Capture the cell that displays the provided text and extract its (x, y) central coordinate. 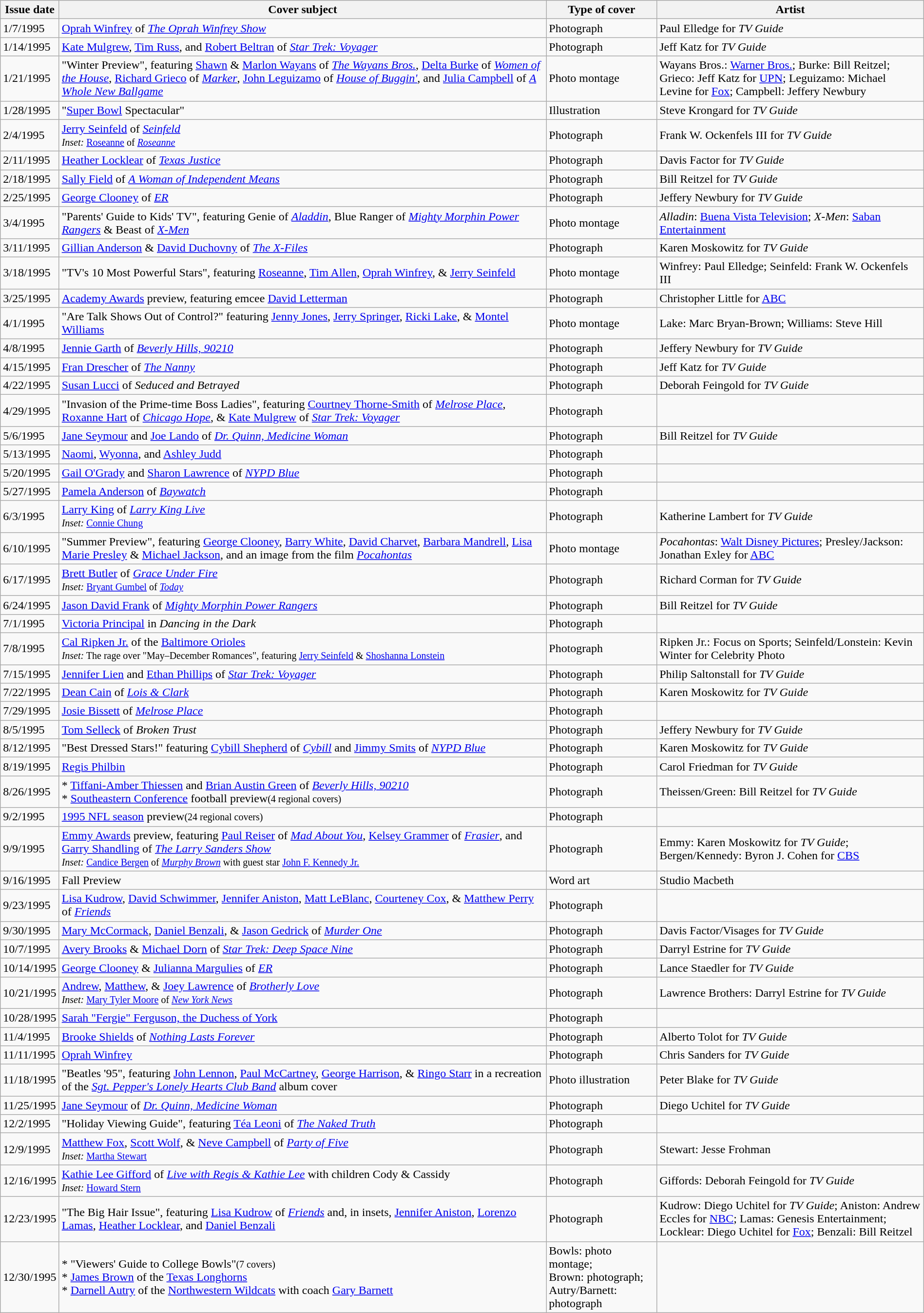
6/17/1995 (30, 580)
3/4/1995 (30, 222)
3/11/1995 (30, 248)
Naomi, Wyonna, and Ashley Judd (303, 454)
Deborah Feingold for TV Guide (790, 386)
Stewart: Jesse Frohman (790, 1149)
Word art (601, 880)
Matthew Fox, Scott Wolf, & Neve Campbell of Party of FiveInset: Martha Stewart (303, 1149)
Chris Sanders for TV Guide (790, 1055)
Paul Elledge for TV Guide (790, 28)
Dean Cain of Lois & Clark (303, 693)
Gail O'Grady and Sharon Lawrence of NYPD Blue (303, 473)
5/20/1995 (30, 473)
6/10/1995 (30, 548)
"Super Bowl Spectacular" (303, 110)
8/19/1995 (30, 767)
Tom Selleck of Broken Trust (303, 730)
Oprah Winfrey (303, 1055)
George Clooney of ER (303, 197)
Photo illustration (601, 1080)
George Clooney & Julianna Margulies of ER (303, 967)
2/4/1995 (30, 135)
* Tiffani-Amber Thiessen and Brian Austin Green of Beverly Hills, 90210* Southeastern Conference football preview(4 regional covers) (303, 792)
Type of cover (601, 10)
Jason David Frank of Mighty Morphin Power Rangers (303, 605)
Fran Drescher of The Nanny (303, 367)
Lance Staedler for TV Guide (790, 967)
2/25/1995 (30, 197)
11/4/1995 (30, 1037)
12/16/1995 (30, 1180)
Larry King of Larry King LiveInset: Connie Chung (303, 517)
Brooke Shields of Nothing Lasts Forever (303, 1037)
Jennie Garth of Beverly Hills, 90210 (303, 348)
Frank W. Ockenfels III for TV Guide (790, 135)
Jane Seymour of Dr. Quinn, Medicine Woman (303, 1105)
6/3/1995 (30, 517)
Pamela Anderson of Baywatch (303, 491)
9/30/1995 (30, 930)
1/14/1995 (30, 47)
Sally Field of A Woman of Independent Means (303, 179)
Gillian Anderson & David Duchovny of The X-Files (303, 248)
Carol Friedman for TV Guide (790, 767)
7/1/1995 (30, 623)
8/26/1995 (30, 792)
Alberto Tolot for TV Guide (790, 1037)
8/5/1995 (30, 730)
Christopher Little for ABC (790, 298)
Davis Factor for TV Guide (790, 160)
Victoria Principal in Dancing in the Dark (303, 623)
"Parents' Guide to Kids' TV", featuring Genie of Aladdin, Blue Ranger of Mighty Morphin Power Rangers & Beast of X-Men (303, 222)
10/21/1995 (30, 992)
3/18/1995 (30, 273)
"Holiday Viewing Guide", featuring Téa Leoni of The Naked Truth (303, 1124)
Academy Awards preview, featuring emcee David Letterman (303, 298)
9/23/1995 (30, 906)
Lawrence Brothers: Darryl Estrine for TV Guide (790, 992)
* "Viewers' Guide to College Bowls"(7 covers)* James Brown of the Texas Longhorns* Darnell Autry of the Northwestern Wildcats with coach Gary Barnett (303, 1277)
Ripken Jr.: Focus on Sports; Seinfeld/Lonstein: Kevin Winter for Celebrity Photo (790, 648)
12/30/1995 (30, 1277)
10/14/1995 (30, 967)
Katherine Lambert for TV Guide (790, 517)
Cal Ripken Jr. of the Baltimore OriolesInset: The rage over "May–December Romances", featuring Jerry Seinfeld & Shoshanna Lonstein (303, 648)
12/2/1995 (30, 1124)
Andrew, Matthew, & Joey Lawrence of Brotherly LoveInset: Mary Tyler Moore of New York News (303, 992)
8/12/1995 (30, 748)
9/9/1995 (30, 849)
7/29/1995 (30, 711)
Kate Mulgrew, Tim Russ, and Robert Beltran of Star Trek: Voyager (303, 47)
Jerry Seinfeld of SeinfeldInset: Roseanne of Roseanne (303, 135)
Josie Bissett of Melrose Place (303, 711)
3/25/1995 (30, 298)
Issue date (30, 10)
1/21/1995 (30, 78)
10/28/1995 (30, 1018)
12/9/1995 (30, 1149)
Mary McCormack, Daniel Benzali, & Jason Gedrick of Murder One (303, 930)
7/15/1995 (30, 674)
5/13/1995 (30, 454)
4/29/1995 (30, 410)
Davis Factor/Visages for TV Guide (790, 930)
11/18/1995 (30, 1080)
Studio Macbeth (790, 880)
Cover subject (303, 10)
Sarah "Fergie" Ferguson, the Duchess of York (303, 1018)
Lisa Kudrow, David Schwimmer, Jennifer Aniston, Matt LeBlanc, Courteney Cox, & Matthew Perry of Friends (303, 906)
Bowls: photo montage;Brown: photograph;Autry/Barnett: photograph (601, 1277)
Alladin: Buena Vista Television; X-Men: Saban Entertainment (790, 222)
6/24/1995 (30, 605)
4/15/1995 (30, 367)
"TV's 10 Most Powerful Stars", featuring Roseanne, Tim Allen, Oprah Winfrey, & Jerry Seinfeld (303, 273)
4/8/1995 (30, 348)
Oprah Winfrey of The Oprah Winfrey Show (303, 28)
5/6/1995 (30, 436)
Illustration (601, 110)
Wayans Bros.: Warner Bros.; Burke: Bill Reitzel; Grieco: Jeff Katz for UPN; Leguizamo: Michael Levine for Fox; Campbell: Jeffery Newbury (790, 78)
1/7/1995 (30, 28)
10/7/1995 (30, 949)
Darryl Estrine for TV Guide (790, 949)
4/1/1995 (30, 324)
Heather Locklear of Texas Justice (303, 160)
4/22/1995 (30, 386)
Kathie Lee Gifford of Live with Regis & Kathie Lee with children Cody & CassidyInset: Howard Stern (303, 1180)
Artist (790, 10)
12/23/1995 (30, 1219)
Regis Philbin (303, 767)
Steve Krongard for TV Guide (790, 110)
"Are Talk Shows Out of Control?" featuring Jenny Jones, Jerry Springer, Ricki Lake, & Montel Williams (303, 324)
Giffords: Deborah Feingold for TV Guide (790, 1180)
2/18/1995 (30, 179)
5/27/1995 (30, 491)
Diego Uchitel for TV Guide (790, 1105)
2/11/1995 (30, 160)
Susan Lucci of Seduced and Betrayed (303, 386)
9/2/1995 (30, 817)
Jane Seymour and Joe Lando of Dr. Quinn, Medicine Woman (303, 436)
7/8/1995 (30, 648)
Richard Corman for TV Guide (790, 580)
"Best Dressed Stars!" featuring Cybill Shepherd of Cybill and Jimmy Smits of NYPD Blue (303, 748)
Winfrey: Paul Elledge; Seinfeld: Frank W. Ockenfels III (790, 273)
11/11/1995 (30, 1055)
9/16/1995 (30, 880)
1995 NFL season preview(24 regional covers) (303, 817)
Pocahontas: Walt Disney Pictures; Presley/Jackson: Jonathan Exley for ABC (790, 548)
11/25/1995 (30, 1105)
Jennifer Lien and Ethan Phillips of Star Trek: Voyager (303, 674)
Peter Blake for TV Guide (790, 1080)
Avery Brooks & Michael Dorn of Star Trek: Deep Space Nine (303, 949)
Brett Butler of Grace Under FireInset: Bryant Gumbel of Today (303, 580)
Fall Preview (303, 880)
"The Big Hair Issue", featuring Lisa Kudrow of Friends and, in insets, Jennifer Aniston, Lorenzo Lamas, Heather Locklear, and Daniel Benzali (303, 1219)
Philip Saltonstall for TV Guide (790, 674)
Emmy: Karen Moskowitz for TV Guide; Bergen/Kennedy: Byron J. Cohen for CBS (790, 849)
7/22/1995 (30, 693)
Lake: Marc Bryan-Brown; Williams: Steve Hill (790, 324)
Theissen/Green: Bill Reitzel for TV Guide (790, 792)
1/28/1995 (30, 110)
